Search for the cell housing the specified text and yield its [X, Y] center coordinate. 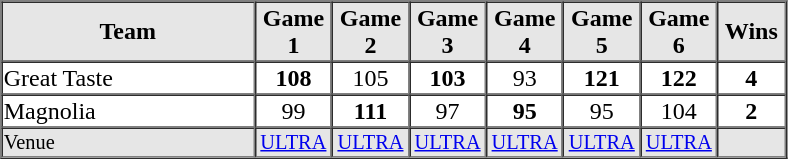
93 [524, 78]
Game 5 [602, 32]
2 [751, 110]
111 [370, 110]
97 [448, 110]
Magnolia [128, 110]
Wins [751, 32]
Great Taste [128, 78]
104 [678, 110]
Game 1 [294, 32]
108 [294, 78]
Game 3 [448, 32]
105 [370, 78]
103 [448, 78]
121 [602, 78]
Game 6 [678, 32]
122 [678, 78]
Game 4 [524, 32]
Venue [128, 143]
4 [751, 78]
Game 2 [370, 32]
99 [294, 110]
Team [128, 32]
